For the text-containing cell, return its midpoint in [x, y] coordinate format. 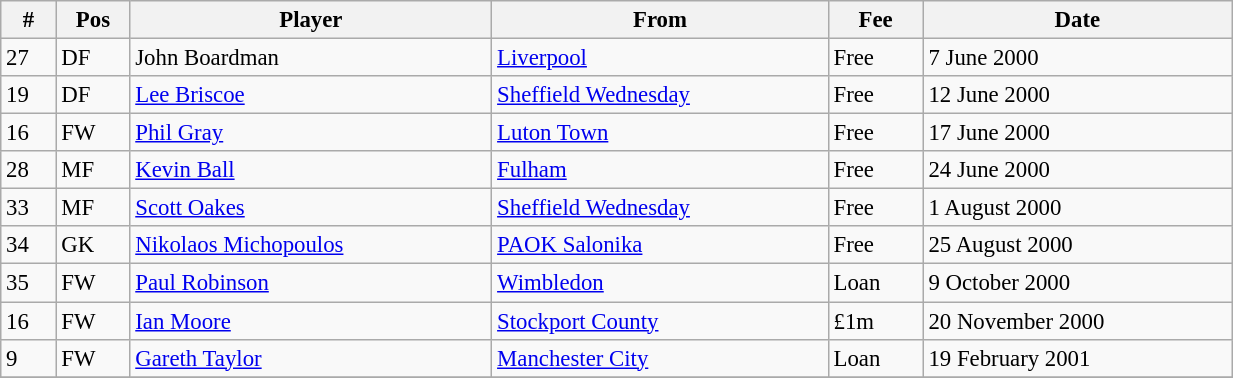
John Boardman [311, 58]
28 [28, 170]
20 November 2000 [1078, 321]
35 [28, 283]
25 August 2000 [1078, 245]
Phil Gray [311, 133]
Nikolaos Michopoulos [311, 245]
Manchester City [660, 358]
£1m [876, 321]
Scott Oakes [311, 208]
Pos [93, 20]
Fulham [660, 170]
9 [28, 358]
27 [28, 58]
GK [93, 245]
Ian Moore [311, 321]
From [660, 20]
12 June 2000 [1078, 95]
17 June 2000 [1078, 133]
9 October 2000 [1078, 283]
Fee [876, 20]
Wimbledon [660, 283]
Kevin Ball [311, 170]
Stockport County [660, 321]
24 June 2000 [1078, 170]
Paul Robinson [311, 283]
33 [28, 208]
19 February 2001 [1078, 358]
PAOK Salonika [660, 245]
Luton Town [660, 133]
Date [1078, 20]
1 August 2000 [1078, 208]
34 [28, 245]
Gareth Taylor [311, 358]
19 [28, 95]
Player [311, 20]
Lee Briscoe [311, 95]
# [28, 20]
7 June 2000 [1078, 58]
Liverpool [660, 58]
